Detect which cell encompasses the target text, then output its (x, y) center coordinate. 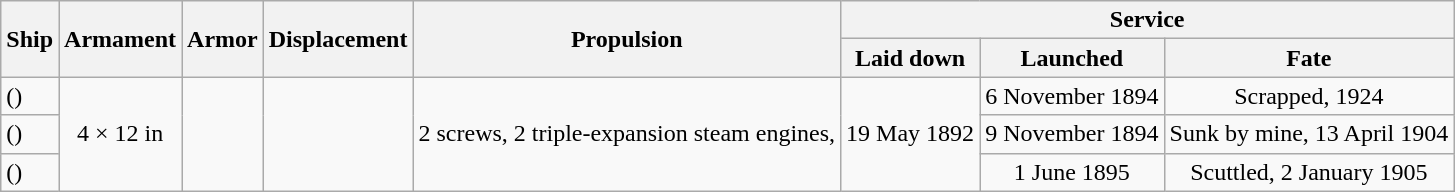
Fate (1309, 58)
Sunk by mine, 13 April 1904 (1309, 134)
6 November 1894 (1072, 96)
9 November 1894 (1072, 134)
19 May 1892 (910, 134)
Ship (30, 39)
Scrapped, 1924 (1309, 96)
Scuttled, 2 January 1905 (1309, 172)
2 screws, 2 triple-expansion steam engines, (627, 134)
Propulsion (627, 39)
Armament (120, 39)
Displacement (338, 39)
Launched (1072, 58)
1 June 1895 (1072, 172)
4 × 12 in (120, 134)
Armor (223, 39)
Service (1148, 20)
Laid down (910, 58)
